Provide the [X, Y] coordinate of the cell's center where the given text is located.  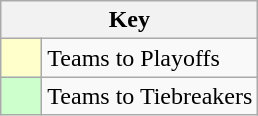
Teams to Playoffs [150, 58]
Key [130, 20]
Teams to Tiebreakers [150, 96]
